From the cell containing the given text, extract its center point as (x, y) coordinate. 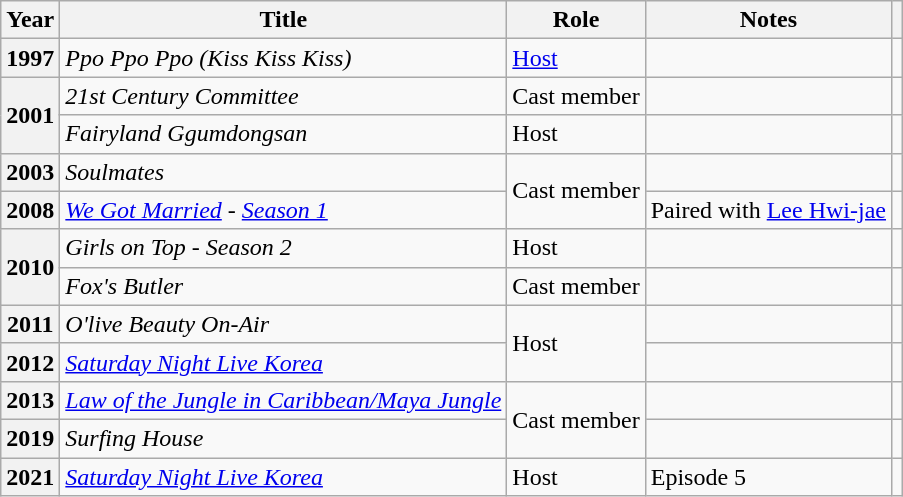
Ppo Ppo Ppo (Kiss Kiss Kiss) (284, 58)
Surfing House (284, 438)
2011 (30, 324)
2012 (30, 362)
2008 (30, 210)
We Got Married - Season 1 (284, 210)
2021 (30, 477)
1997 (30, 58)
21st Century Committee (284, 96)
Episode 5 (768, 477)
Notes (768, 20)
Role (576, 20)
2010 (30, 267)
Paired with Lee Hwi-jae (768, 210)
2003 (30, 172)
Girls on Top - Season 2 (284, 248)
Fox's Butler (284, 286)
Fairyland Ggumdongsan (284, 134)
Title (284, 20)
Law of the Jungle in Caribbean/Maya Jungle (284, 400)
2019 (30, 438)
Soulmates (284, 172)
Year (30, 20)
2001 (30, 115)
O'live Beauty On-Air (284, 324)
2013 (30, 400)
